Provide the [X, Y] coordinate of the cell's center where the given text is located.  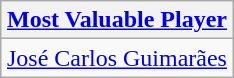
Most Valuable Player [116, 20]
José Carlos Guimarães [116, 58]
